Pinpoint the cell where the given text exists, returning its (x, y) midpoint coordinate. 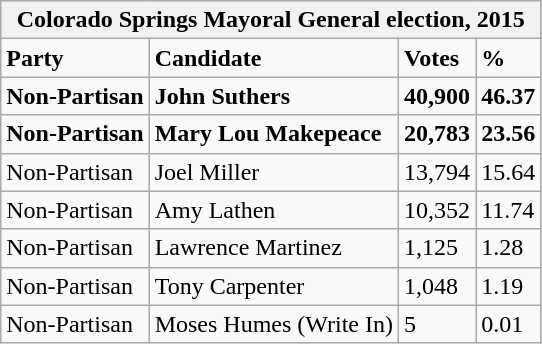
Party (75, 58)
1,048 (438, 286)
1,125 (438, 248)
46.37 (508, 96)
11.74 (508, 210)
40,900 (438, 96)
1.19 (508, 286)
Lawrence Martinez (274, 248)
1.28 (508, 248)
Moses Humes (Write In) (274, 324)
Amy Lathen (274, 210)
20,783 (438, 134)
Mary Lou Makepeace (274, 134)
13,794 (438, 172)
23.56 (508, 134)
Tony Carpenter (274, 286)
John Suthers (274, 96)
Votes (438, 58)
15.64 (508, 172)
% (508, 58)
Joel Miller (274, 172)
0.01 (508, 324)
5 (438, 324)
Colorado Springs Mayoral General election, 2015 (271, 20)
Candidate (274, 58)
10,352 (438, 210)
